Determine the (x, y) coordinate at the center of the cell enclosing the given text.  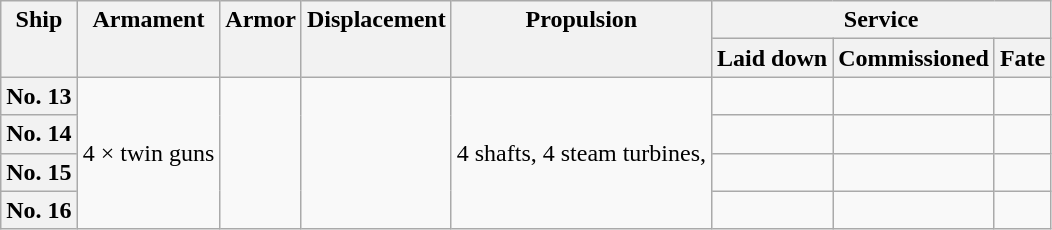
Service (882, 20)
No. 16 (39, 210)
Ship (39, 39)
Propulsion (581, 39)
Commissioned (914, 58)
Displacement (376, 39)
Armament (148, 39)
4 shafts, 4 steam turbines, (581, 153)
No. 14 (39, 134)
Armor (261, 39)
4 × twin guns (148, 153)
Laid down (772, 58)
No. 15 (39, 172)
Fate (1022, 58)
No. 13 (39, 96)
